Find where the given text appears and provide that cell's center as [x, y] coordinate. 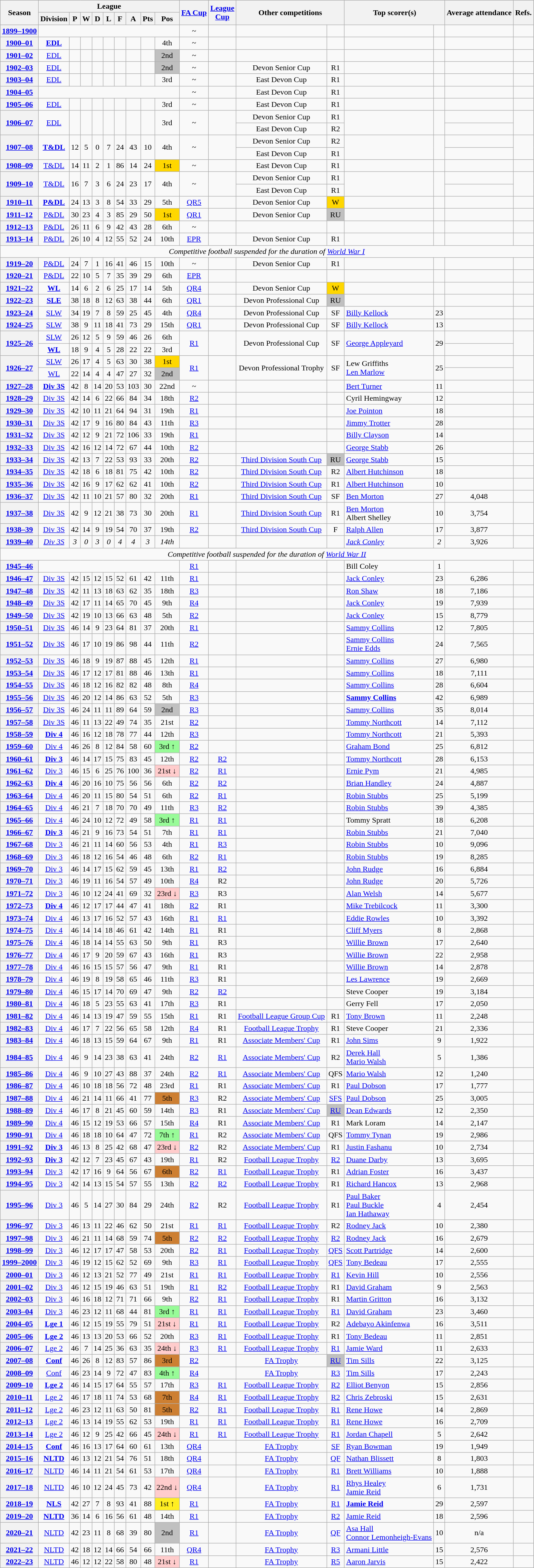
D [97, 19]
Paul BakerPaul BuckleIan Hathaway [389, 1205]
1972–73 [19, 906]
1948–49 [19, 603]
2,709 [479, 1422]
1950–51 [19, 628]
1990–91 [19, 1135]
106 [133, 435]
2,596 [479, 1516]
5,199 [479, 796]
1986–87 [19, 1086]
1977–78 [19, 967]
Bert Turner [389, 386]
85 [120, 215]
3,300 [479, 906]
Sammy CollinsErnie Edds [389, 644]
2,868 [479, 930]
Scott Partridge [389, 1250]
7th ↑ [167, 1135]
1905–06 [19, 104]
Ben MortonAlbert Shelley [389, 513]
4,985 [479, 771]
2,734 [479, 1147]
Jimmy Trotter [389, 423]
5,677 [479, 893]
1930–31 [19, 423]
87 [120, 661]
Kevin Hill [389, 1275]
LeagueCup [222, 13]
6,884 [479, 869]
2017–18 [19, 1488]
1976–77 [19, 955]
1928–29 [19, 398]
2008–09 [19, 1373]
1,888 [479, 1471]
1945–46 [19, 566]
8th [167, 685]
1967–68 [19, 845]
1901–02 [19, 55]
78 [120, 734]
1907–08 [19, 147]
Ryan Bowman [389, 1446]
2,597 [479, 1504]
3,132 [479, 1299]
1939–40 [19, 542]
2,248 [479, 1016]
3,184 [479, 992]
2,336 [479, 1028]
79 [133, 1324]
Eddie Rowles [389, 918]
Mario Walsh [389, 1074]
1947–48 [19, 591]
Division [54, 19]
8,779 [479, 615]
Alan Welsh [389, 893]
1996–97 [19, 1226]
2013–14 [19, 1434]
1903–04 [19, 80]
2,679 [479, 1238]
2,422 [479, 1562]
A [133, 19]
Adrian Foster [389, 1172]
Jordan Chapell [389, 1434]
2,968 [479, 1184]
1954–55 [19, 685]
Pts [148, 19]
Pos [167, 19]
Richard Hancox [389, 1184]
Jamie Ward [389, 1348]
2,600 [479, 1250]
R5 [336, 1562]
3,392 [479, 918]
2,642 [479, 1434]
2,986 [479, 1135]
2005–06 [19, 1336]
6,980 [479, 661]
2,851 [479, 1336]
1981–82 [19, 1016]
Season [19, 13]
Tommy Tynan [389, 1135]
1951–52 [19, 644]
2010–11 [19, 1397]
2004–05 [19, 1324]
1,922 [479, 1041]
Lge 1 [54, 1324]
QR5 [194, 202]
7,186 [479, 591]
n/a [479, 1533]
1993–94 [19, 1172]
2006–07 [19, 1348]
1934–35 [19, 472]
P [75, 19]
1949–50 [19, 615]
1920–21 [19, 276]
John Sims [389, 1041]
1899–1900 [19, 31]
2018–19 [19, 1504]
22nd [167, 386]
6,989 [479, 697]
1973–74 [19, 918]
Chris Zebroski [389, 1397]
3,005 [479, 1098]
6,286 [479, 579]
1992–93 [19, 1160]
SLE [54, 300]
1936–37 [19, 496]
2,563 [479, 1287]
22nd ↓ [167, 1488]
2,856 [479, 1385]
2,576 [479, 1549]
2,555 [479, 1263]
Tommy Spratt [389, 820]
2022–23 [19, 1562]
7,111 [479, 673]
1969–70 [19, 869]
NLS [54, 1504]
1978–79 [19, 979]
1923–24 [19, 313]
2,556 [479, 1275]
1982–83 [19, 1028]
1,803 [479, 1459]
FA Cup [194, 13]
Ernie Pym [389, 771]
1998–99 [19, 1250]
Asa HallConnor Lemonheigh-Evans [389, 1533]
Mark Loram [389, 1123]
3,877 [479, 529]
2000–01 [19, 1275]
SFS [336, 1098]
2,640 [479, 942]
1938–39 [19, 529]
7,040 [479, 832]
2003–04 [19, 1311]
1961–62 [19, 771]
100 [133, 771]
1910–11 [19, 202]
1994–95 [19, 1184]
3,125 [479, 1360]
Martin Gritton [389, 1299]
1968–69 [19, 857]
1,777 [479, 1086]
Ralph Allen [389, 529]
Top scorer(s) [395, 13]
1966–67 [19, 832]
1921–22 [19, 288]
5,393 [479, 734]
3,695 [479, 1160]
5,726 [479, 881]
31 [148, 411]
9,096 [479, 845]
1926–27 [19, 368]
2019–20 [19, 1516]
1931–32 [19, 435]
1908–09 [19, 166]
1909–10 [19, 184]
1927–28 [19, 386]
1999–2000 [19, 1263]
103 [133, 386]
1906–07 [19, 123]
2,350 [479, 1110]
1985–86 [19, 1074]
1932–33 [19, 447]
Nathan Blissett [389, 1459]
Competitive football suspended for the duration of World War I [267, 251]
7,565 [479, 644]
Lew GriffithsLen Marlow [389, 368]
1983–84 [19, 1041]
1912–13 [19, 227]
94 [133, 411]
1,949 [479, 1446]
Brett Williams [389, 1471]
98 [133, 644]
1997–98 [19, 1238]
4th ↑ [167, 1373]
1988–89 [19, 1110]
Devon Professional Trophy [281, 368]
1919–20 [19, 264]
6,812 [479, 746]
Adebayo Akinfenwa [389, 1324]
1,240 [479, 1074]
1979–80 [19, 992]
1946–47 [19, 579]
6,604 [479, 685]
2,454 [479, 1205]
1,731 [479, 1488]
1987–88 [19, 1098]
2002–03 [19, 1299]
2,050 [479, 1004]
1900–01 [19, 43]
1935–36 [19, 484]
2,878 [479, 967]
1958–59 [19, 734]
1925–26 [19, 343]
Billy Clayson [389, 435]
Gerry Fell [389, 1004]
23rd [167, 1086]
1929–30 [19, 411]
2,631 [479, 1397]
2,243 [479, 1373]
2021–22 [19, 1549]
Graham Bond [389, 746]
4,385 [479, 808]
Average attendance [479, 13]
1,386 [479, 1057]
Les Lawrence [389, 979]
Tony Brown [389, 1016]
2,958 [479, 955]
Ben Morton [389, 496]
2020–21 [19, 1533]
1904–05 [19, 92]
1933–34 [19, 460]
2001–02 [19, 1287]
1956–57 [19, 710]
1974–75 [19, 930]
1964–65 [19, 808]
2,633 [479, 1348]
Duane Darby [389, 1160]
Other competitions [290, 13]
Aaron Jarvis [389, 1562]
7,939 [479, 603]
1913–14 [19, 239]
Cliff Myers [389, 930]
Refs. [523, 13]
1975–76 [19, 942]
1911–12 [19, 215]
1980–81 [19, 1004]
1995–96 [19, 1205]
Derek HallMario Walsh [389, 1057]
1963–64 [19, 796]
2015–16 [19, 1459]
1962–63 [19, 783]
Football League Group Cup [281, 1016]
Ron Shaw [389, 591]
1989–90 [19, 1123]
1922–23 [19, 300]
6,208 [479, 820]
Cyril Hemingway [389, 398]
L [109, 19]
1960–61 [19, 759]
Elliot Benyon [389, 1385]
Competitive football suspended for the duration of World War II [267, 554]
1924–25 [19, 325]
Bill Coley [389, 566]
2012–13 [19, 1422]
3,437 [479, 1172]
1952–53 [19, 661]
3,460 [479, 1311]
3,926 [479, 542]
1957–58 [19, 722]
1991–92 [19, 1147]
2,869 [479, 1410]
Rhys HealeyJamie Reid [389, 1488]
1959–60 [19, 746]
1st ↑ [167, 1504]
89 [120, 710]
1902–03 [19, 68]
Justin Fashanu [389, 1147]
Armani Little [389, 1549]
1970–71 [19, 881]
1965–66 [19, 820]
3,754 [479, 513]
2016–17 [19, 1471]
Dean Edwards [389, 1110]
Brian Handley [389, 783]
2007–08 [19, 1360]
7,112 [479, 722]
3,511 [479, 1324]
4,887 [479, 783]
6,153 [479, 759]
4,048 [479, 496]
7,805 [479, 628]
2009–10 [19, 1385]
George Appleyard [389, 343]
2,669 [479, 979]
1937–38 [19, 513]
Mike Trebilcock [389, 906]
1953–54 [19, 673]
Joe Pointon [389, 411]
League [109, 6]
2,147 [479, 1123]
2,380 [479, 1226]
2014–15 [19, 1446]
1984–85 [19, 1057]
1971–72 [19, 893]
1955–56 [19, 697]
8,014 [479, 710]
2011–12 [19, 1410]
8,285 [479, 857]
